Capture the cell that displays the provided text and extract its [X, Y] central coordinate. 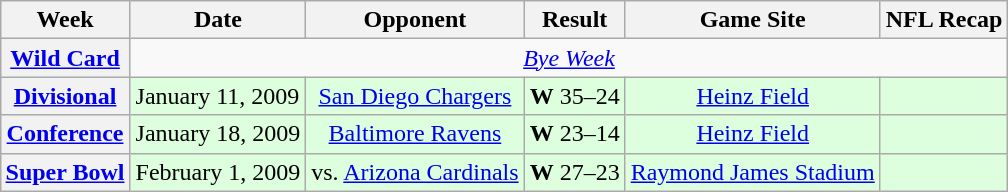
Week [65, 20]
Opponent [415, 20]
vs. Arizona Cardinals [415, 172]
Result [574, 20]
Date [218, 20]
W 27–23 [574, 172]
Game Site [752, 20]
Raymond James Stadium [752, 172]
NFL Recap [944, 20]
Super Bowl [65, 172]
W 23–14 [574, 134]
Wild Card [65, 58]
February 1, 2009 [218, 172]
W 35–24 [574, 96]
Conference [65, 134]
Divisional [65, 96]
Baltimore Ravens [415, 134]
January 11, 2009 [218, 96]
San Diego Chargers [415, 96]
January 18, 2009 [218, 134]
Bye Week [569, 58]
